For the text-containing cell, return its midpoint in [x, y] coordinate format. 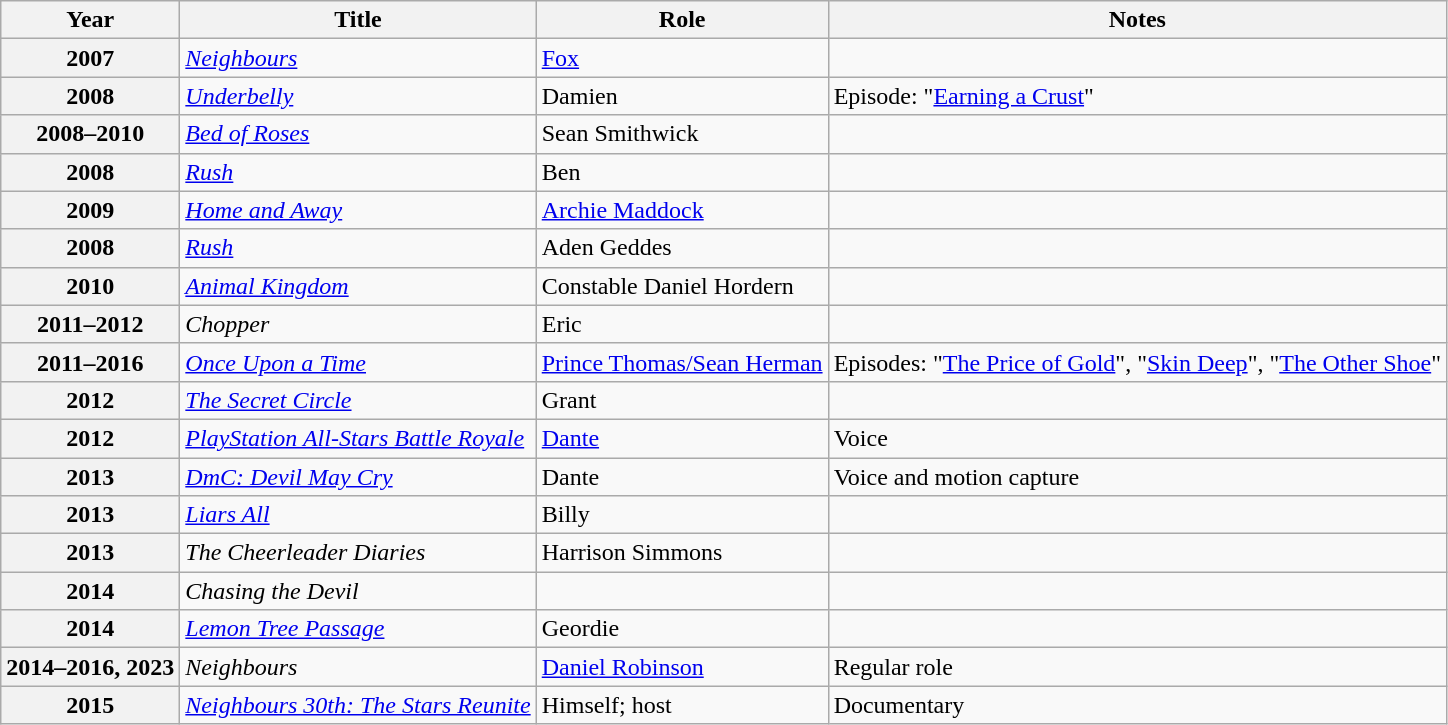
2015 [90, 705]
Liars All [358, 515]
Role [682, 20]
Aden Geddes [682, 248]
Regular role [1137, 667]
Prince Thomas/Sean Herman [682, 362]
Geordie [682, 629]
Billy [682, 515]
The Secret Circle [358, 400]
Chopper [358, 324]
The Cheerleader Diaries [358, 553]
Grant [682, 400]
Notes [1137, 20]
PlayStation All-Stars Battle Royale [358, 438]
2010 [90, 286]
Constable Daniel Hordern [682, 286]
Once Upon a Time [358, 362]
2007 [90, 58]
Harrison Simmons [682, 553]
Year [90, 20]
Chasing the Devil [358, 591]
Archie Maddock [682, 210]
Underbelly [358, 96]
Fox [682, 58]
Damien [682, 96]
2008–2010 [90, 134]
Documentary [1137, 705]
Eric [682, 324]
Daniel Robinson [682, 667]
2014–2016, 2023 [90, 667]
DmC: Devil May Cry [358, 477]
Title [358, 20]
Episodes: "The Price of Gold", "Skin Deep", "The Other Shoe" [1137, 362]
2011–2016 [90, 362]
Home and Away [358, 210]
Ben [682, 172]
Lemon Tree Passage [358, 629]
Sean Smithwick [682, 134]
2011–2012 [90, 324]
Voice [1137, 438]
Neighbours 30th: The Stars Reunite [358, 705]
Bed of Roses [358, 134]
Animal Kingdom [358, 286]
Voice and motion capture [1137, 477]
Episode: "Earning a Crust" [1137, 96]
Himself; host [682, 705]
2009 [90, 210]
